Capture the cell that displays the provided text and extract its [X, Y] central coordinate. 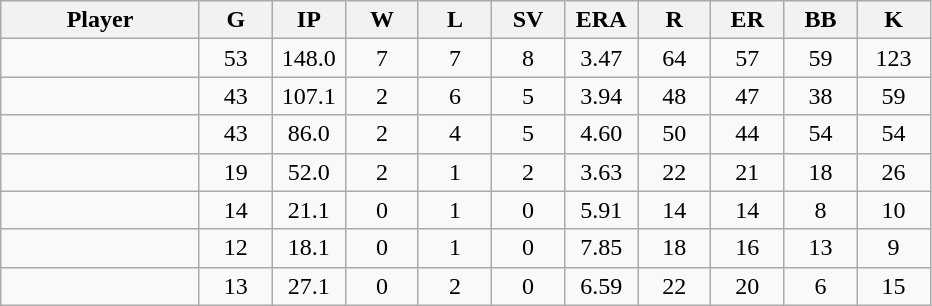
3.47 [602, 58]
47 [748, 96]
12 [236, 248]
3.63 [602, 172]
15 [894, 286]
64 [674, 58]
26 [894, 172]
Player [100, 20]
5.91 [602, 210]
W [382, 20]
4.60 [602, 134]
9 [894, 248]
BB [820, 20]
21.1 [308, 210]
20 [748, 286]
G [236, 20]
6.59 [602, 286]
10 [894, 210]
K [894, 20]
48 [674, 96]
16 [748, 248]
50 [674, 134]
38 [820, 96]
18.1 [308, 248]
57 [748, 58]
R [674, 20]
52.0 [308, 172]
IP [308, 20]
148.0 [308, 58]
ERA [602, 20]
27.1 [308, 286]
L [454, 20]
123 [894, 58]
3.94 [602, 96]
86.0 [308, 134]
SV [528, 20]
4 [454, 134]
53 [236, 58]
21 [748, 172]
19 [236, 172]
ER [748, 20]
44 [748, 134]
7.85 [602, 248]
107.1 [308, 96]
